Search for the cell housing the specified text and yield its (X, Y) center coordinate. 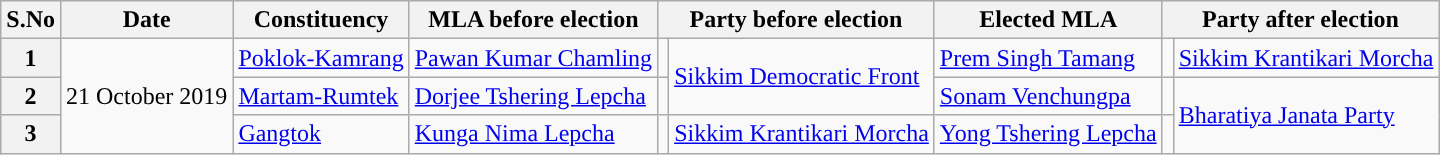
Party after election (1300, 20)
Elected MLA (1048, 20)
Sikkim Democratic Front (802, 77)
Yong Tshering Lepcha (1048, 134)
Kunga Nima Lepcha (533, 134)
Gangtok (321, 134)
1 (31, 58)
Party before election (796, 20)
Constituency (321, 20)
Sonam Venchungpa (1048, 96)
MLA before election (533, 20)
Prem Singh Tamang (1048, 58)
Pawan Kumar Chamling (533, 58)
Martam-Rumtek (321, 96)
Dorjee Tshering Lepcha (533, 96)
Date (146, 20)
S.No (31, 20)
Poklok-Kamrang (321, 58)
2 (31, 96)
21 October 2019 (146, 96)
Bharatiya Janata Party (1306, 115)
3 (31, 134)
